Find where the given text appears and provide that cell's center as [x, y] coordinate. 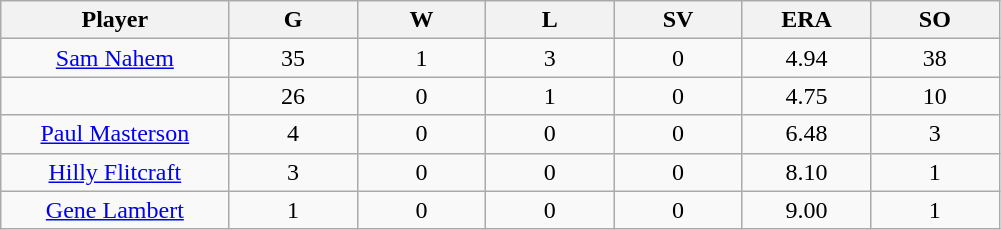
26 [293, 96]
Gene Lambert [115, 210]
SO [935, 20]
4 [293, 134]
6.48 [806, 134]
ERA [806, 20]
35 [293, 58]
Hilly Flitcraft [115, 172]
W [421, 20]
G [293, 20]
9.00 [806, 210]
Player [115, 20]
4.75 [806, 96]
Sam Nahem [115, 58]
Paul Masterson [115, 134]
10 [935, 96]
SV [678, 20]
38 [935, 58]
8.10 [806, 172]
L [550, 20]
4.94 [806, 58]
